Provide the [x, y] coordinate of the cell's center where the given text is located.  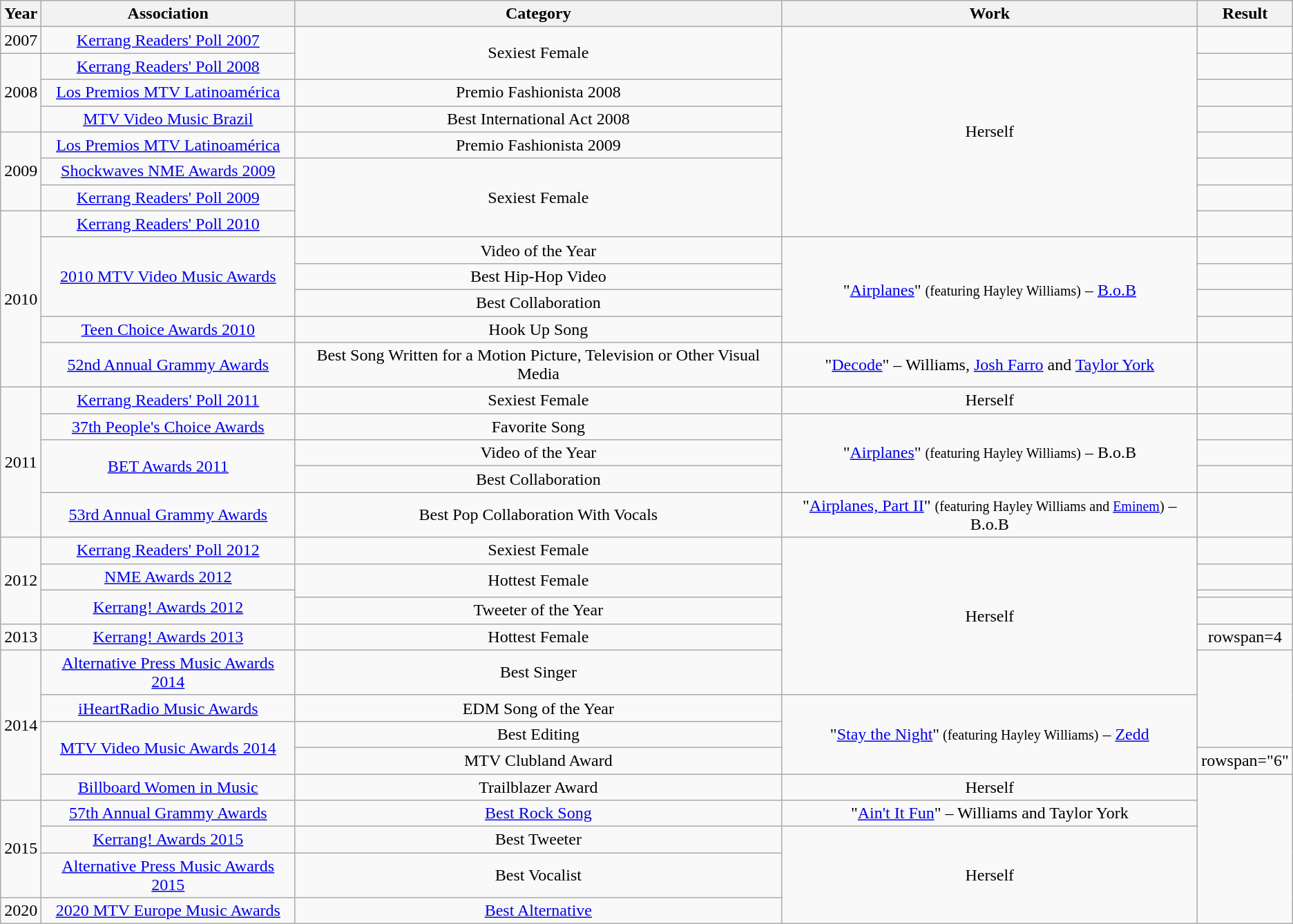
2020 [21, 911]
2007 [21, 40]
Kerrang! Awards 2012 [169, 606]
MTV Clubland Award [539, 760]
Shockwaves NME Awards 2009 [169, 171]
2010 MTV Video Music Awards [169, 276]
2013 [21, 637]
"Decode" – Williams, Josh Farro and Taylor York [990, 365]
EDM Song of the Year [539, 708]
Teen Choice Awards 2010 [169, 329]
Best Rock Song [539, 814]
Tweeter of the Year [539, 610]
Trailblazer Award [539, 787]
Best Song Written for a Motion Picture, Television or Other Visual Media [539, 365]
Work [990, 14]
Association [169, 14]
Best Hip-Hop Video [539, 276]
rowspan="6" [1245, 760]
Result [1245, 14]
2008 [21, 93]
BET Awards 2011 [169, 466]
Premio Fashionista 2009 [539, 145]
Best Singer [539, 673]
53rd Annual Grammy Awards [169, 515]
Kerrang! Awards 2015 [169, 840]
Year [21, 14]
Best Tweeter [539, 840]
Kerrang Readers' Poll 2009 [169, 198]
Premio Fashionista 2008 [539, 93]
Alternative Press Music Awards 2014 [169, 673]
Kerrang Readers' Poll 2008 [169, 66]
Best Alternative [539, 911]
Best International Act 2008 [539, 119]
Best Pop Collaboration With Vocals [539, 515]
Best Vocalist [539, 876]
2014 [21, 725]
"Ain't It Fun" – Williams and Taylor York [990, 814]
Kerrang Readers' Poll 2011 [169, 401]
52nd Annual Grammy Awards [169, 365]
Hook Up Song [539, 329]
Kerrang Readers' Poll 2010 [169, 224]
Category [539, 14]
"Stay the Night" (featuring Hayley Williams) – Zedd [990, 734]
57th Annual Grammy Awards [169, 814]
iHeartRadio Music Awards [169, 708]
Billboard Women in Music [169, 787]
Kerrang! Awards 2013 [169, 637]
2020 MTV Europe Music Awards [169, 911]
"Airplanes, Part II" (featuring Hayley Williams and Eminem) – B.o.B [990, 515]
37th People's Choice Awards [169, 427]
Kerrang Readers' Poll 2012 [169, 550]
MTV Video Music Brazil [169, 119]
MTV Video Music Awards 2014 [169, 747]
2015 [21, 849]
Alternative Press Music Awards 2015 [169, 876]
rowspan=4 [1245, 637]
NME Awards 2012 [169, 577]
Best Editing [539, 734]
2012 [21, 580]
2011 [21, 463]
Kerrang Readers' Poll 2007 [169, 40]
2010 [21, 298]
2009 [21, 171]
Favorite Song [539, 427]
